Extract the [x, y] coordinate from the center of the cell holding the provided text.  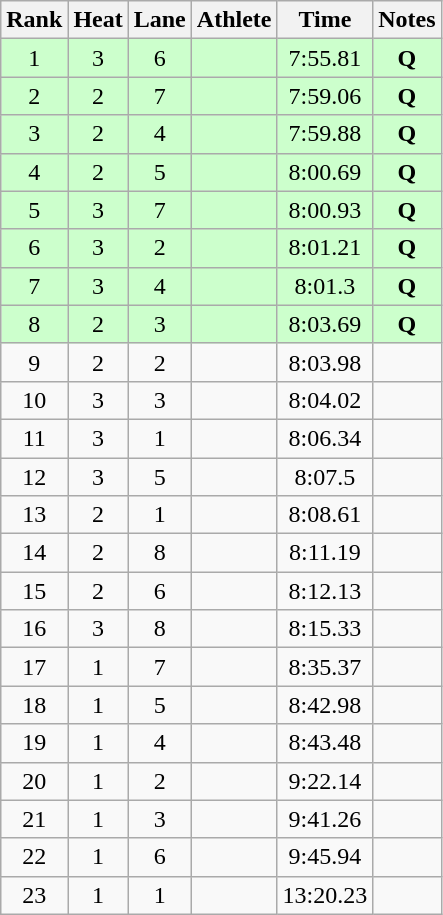
10 [34, 400]
8:00.69 [325, 172]
8:07.5 [325, 477]
17 [34, 667]
22 [34, 857]
Notes [407, 20]
23 [34, 895]
8:01.3 [325, 286]
8:06.34 [325, 438]
15 [34, 591]
21 [34, 819]
8:12.13 [325, 591]
9:41.26 [325, 819]
20 [34, 781]
9:22.14 [325, 781]
8:35.37 [325, 667]
7:55.81 [325, 58]
16 [34, 629]
9:45.94 [325, 857]
Time [325, 20]
8:11.19 [325, 553]
8:04.02 [325, 400]
7:59.88 [325, 134]
8:15.33 [325, 629]
8:03.69 [325, 324]
13:20.23 [325, 895]
18 [34, 705]
8:43.48 [325, 743]
Athlete [234, 20]
Heat [98, 20]
11 [34, 438]
Rank [34, 20]
12 [34, 477]
8:08.61 [325, 515]
7:59.06 [325, 96]
13 [34, 515]
8:03.98 [325, 362]
8:42.98 [325, 705]
19 [34, 743]
Lane [160, 20]
9 [34, 362]
8:00.93 [325, 210]
8:01.21 [325, 248]
14 [34, 553]
